Return the (x, y) coordinate for the center point of the cell that contains the specified text.  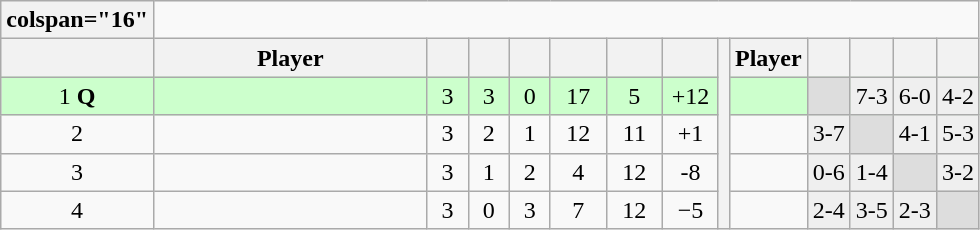
11 (634, 134)
1 Q (78, 96)
7 (578, 210)
6-0 (914, 96)
+1 (690, 134)
0-6 (828, 172)
+12 (690, 96)
1-4 (872, 172)
4-1 (914, 134)
−5 (690, 210)
4-2 (958, 96)
-8 (690, 172)
2-4 (828, 210)
3-5 (872, 210)
17 (578, 96)
colspan="16" (78, 20)
3-7 (828, 134)
5-3 (958, 134)
7-3 (872, 96)
5 (634, 96)
2-3 (914, 210)
3-2 (958, 172)
